Output the (x, y) coordinate of the center of the cell containing the given text.  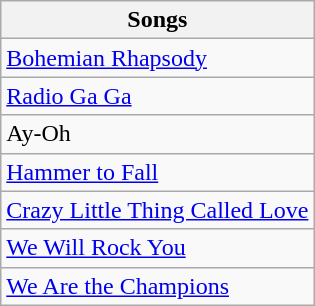
Crazy Little Thing Called Love (158, 210)
Bohemian Rhapsody (158, 58)
We Will Rock You (158, 248)
Hammer to Fall (158, 172)
Radio Ga Ga (158, 96)
Ay-Oh (158, 134)
Songs (158, 20)
We Are the Champions (158, 286)
